Return the (x, y) coordinate for the center point of the cell that contains the specified text.  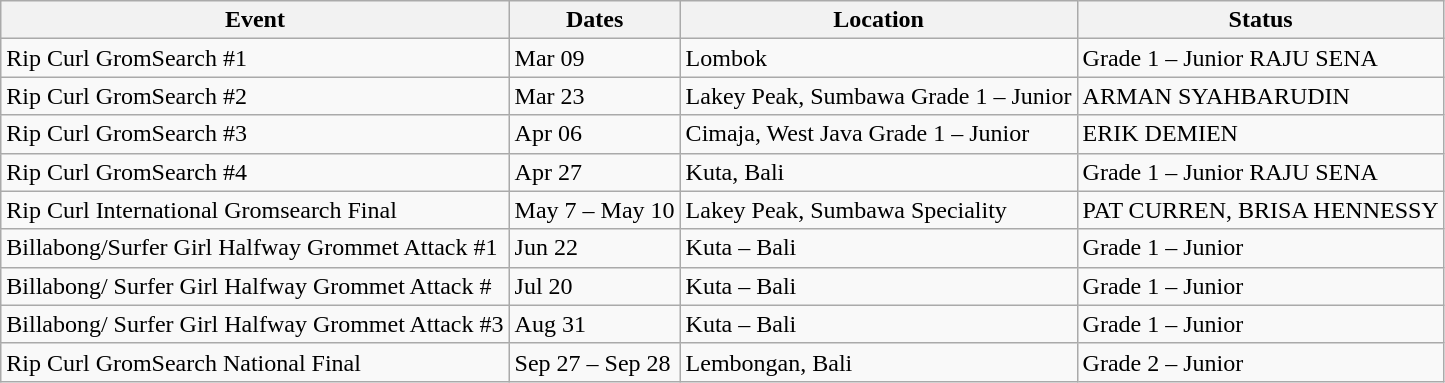
Grade 2 – Junior (1260, 362)
Status (1260, 20)
Aug 31 (594, 324)
ERIK DEMIEN (1260, 134)
Location (878, 20)
Mar 09 (594, 58)
Mar 23 (594, 96)
PAT CURREN, BRISA HENNESSY (1260, 210)
Lakey Peak, Sumbawa Grade 1 – Junior (878, 96)
Sep 27 – Sep 28 (594, 362)
Rip Curl GromSearch #3 (255, 134)
Rip Curl GromSearch #2 (255, 96)
Apr 06 (594, 134)
Jul 20 (594, 286)
Lombok (878, 58)
Rip Curl International Gromsearch Final (255, 210)
Billabong/ Surfer Girl Halfway Grommet Attack #3 (255, 324)
Apr 27 (594, 172)
Rip Curl GromSearch #1 (255, 58)
Lakey Peak, Sumbawa Speciality (878, 210)
Billabong/ Surfer Girl Halfway Grommet Attack # (255, 286)
ARMAN SYAHBARUDIN (1260, 96)
May 7 – May 10 (594, 210)
Rip Curl GromSearch National Final (255, 362)
Event (255, 20)
Billabong/Surfer Girl Halfway Grommet Attack #1 (255, 248)
Dates (594, 20)
Kuta, Bali (878, 172)
Rip Curl GromSearch #4 (255, 172)
Lembongan, Bali (878, 362)
Cimaja, West Java Grade 1 – Junior (878, 134)
Jun 22 (594, 248)
